Pinpoint the cell where the given text exists, returning its (X, Y) midpoint coordinate. 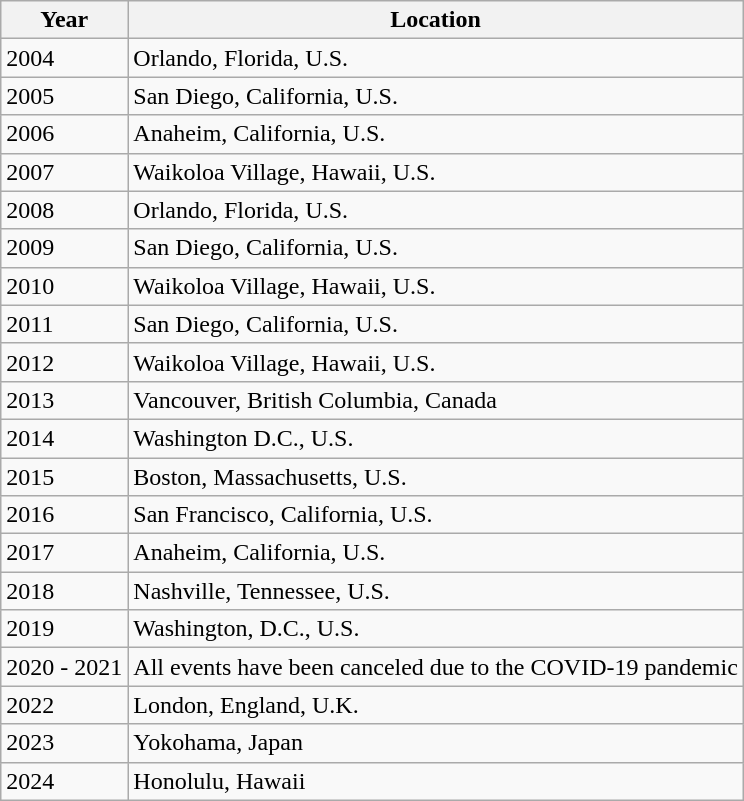
2004 (64, 58)
San Francisco, California, U.S. (436, 515)
2011 (64, 324)
2008 (64, 210)
Washington, D.C., U.S. (436, 629)
Year (64, 20)
2019 (64, 629)
2022 (64, 705)
2020 - 2021 (64, 667)
2012 (64, 362)
Nashville, Tennessee, U.S. (436, 591)
2005 (64, 96)
2010 (64, 286)
2014 (64, 438)
2015 (64, 477)
Yokohama, Japan (436, 743)
2023 (64, 743)
Vancouver, British Columbia, Canada (436, 400)
2007 (64, 172)
Washington D.C., U.S. (436, 438)
2024 (64, 781)
London, England, U.K. (436, 705)
2013 (64, 400)
2009 (64, 248)
2006 (64, 134)
2017 (64, 553)
2018 (64, 591)
Location (436, 20)
2016 (64, 515)
Boston, Massachusetts, U.S. (436, 477)
All events have been canceled due to the COVID-19 pandemic (436, 667)
Honolulu, Hawaii (436, 781)
